Pinpoint the cell where the given text exists, returning its (x, y) midpoint coordinate. 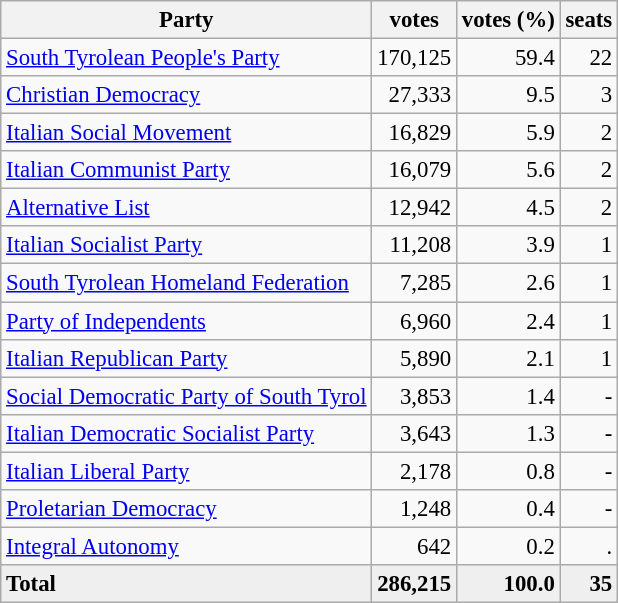
Integral Autonomy (186, 546)
5.6 (509, 170)
Christian Democracy (186, 95)
11,208 (414, 245)
Proletarian Democracy (186, 509)
Social Democratic Party of South Tyrol (186, 396)
0.2 (509, 546)
Italian Communist Party (186, 170)
3 (588, 95)
0.8 (509, 471)
Alternative List (186, 208)
7,285 (414, 283)
35 (588, 584)
286,215 (414, 584)
seats (588, 20)
16,829 (414, 133)
5.9 (509, 133)
2,178 (414, 471)
2.1 (509, 358)
22 (588, 58)
2.4 (509, 321)
16,079 (414, 170)
Italian Democratic Socialist Party (186, 433)
9.5 (509, 95)
Italian Social Movement (186, 133)
votes (%) (509, 20)
1.3 (509, 433)
100.0 (509, 584)
3,643 (414, 433)
27,333 (414, 95)
Italian Liberal Party (186, 471)
Italian Republican Party (186, 358)
12,942 (414, 208)
0.4 (509, 509)
3,853 (414, 396)
170,125 (414, 58)
3.9 (509, 245)
1,248 (414, 509)
Total (186, 584)
4.5 (509, 208)
5,890 (414, 358)
642 (414, 546)
Party (186, 20)
South Tyrolean Homeland Federation (186, 283)
. (588, 546)
59.4 (509, 58)
2.6 (509, 283)
6,960 (414, 321)
Italian Socialist Party (186, 245)
votes (414, 20)
Party of Independents (186, 321)
1.4 (509, 396)
South Tyrolean People's Party (186, 58)
